Extract the [x, y] coordinate from the center of the cell holding the provided text.  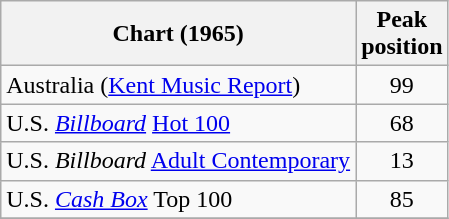
Australia (Kent Music Report) [178, 85]
U.S. Billboard Adult Contemporary [178, 161]
Chart (1965) [178, 34]
Peakposition [402, 34]
U.S. Billboard Hot 100 [178, 123]
68 [402, 123]
85 [402, 199]
U.S. Cash Box Top 100 [178, 199]
99 [402, 85]
13 [402, 161]
